Search for the cell housing the specified text and yield its [X, Y] center coordinate. 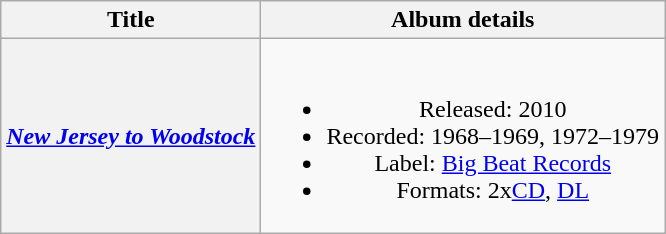
New Jersey to Woodstock [131, 136]
Released: 2010Recorded: 1968–1969, 1972–1979Label: Big Beat RecordsFormats: 2xCD, DL [463, 136]
Title [131, 20]
Album details [463, 20]
